Provide the [x, y] coordinate of the cell's center where the given text is located.  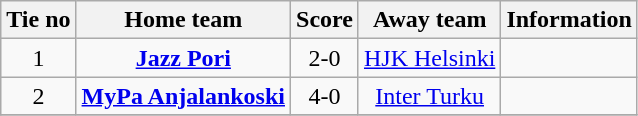
MyPa Anjalankoski [183, 96]
Inter Turku [429, 96]
2 [38, 96]
Information [569, 20]
1 [38, 58]
HJK Helsinki [429, 58]
4-0 [325, 96]
2-0 [325, 58]
Score [325, 20]
Home team [183, 20]
Jazz Pori [183, 58]
Tie no [38, 20]
Away team [429, 20]
